Determine the (X, Y) coordinate at the center of the cell enclosing the given text.  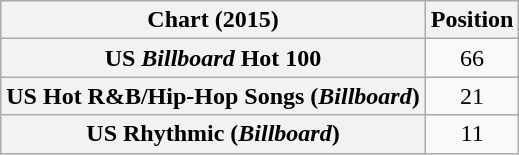
Position (472, 20)
US Rhythmic (Billboard) (213, 134)
66 (472, 58)
21 (472, 96)
Chart (2015) (213, 20)
US Hot R&B/Hip-Hop Songs (Billboard) (213, 96)
US Billboard Hot 100 (213, 58)
11 (472, 134)
